Find where the given text appears and provide that cell's center as (x, y) coordinate. 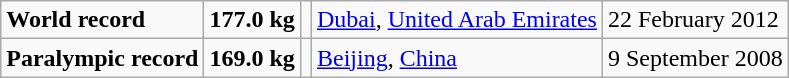
Paralympic record (102, 58)
22 February 2012 (695, 20)
177.0 kg (252, 20)
9 September 2008 (695, 58)
World record (102, 20)
Dubai, United Arab Emirates (456, 20)
Beijing, China (456, 58)
169.0 kg (252, 58)
